Find where the given text appears and provide that cell's center as [x, y] coordinate. 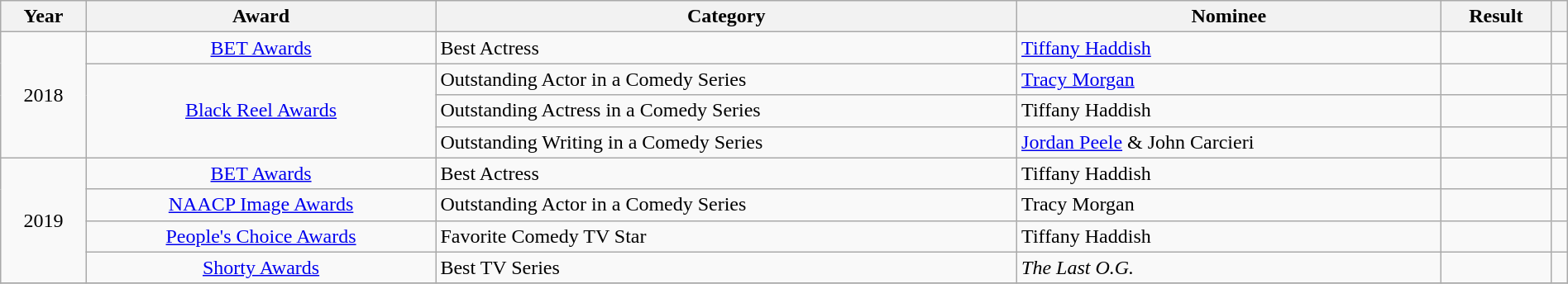
People's Choice Awards [261, 236]
NAACP Image Awards [261, 205]
The Last O.G. [1229, 267]
Award [261, 17]
2019 [44, 220]
Category [726, 17]
Favorite Comedy TV Star [726, 236]
Nominee [1229, 17]
Black Reel Awards [261, 111]
Outstanding Actress in a Comedy Series [726, 111]
Shorty Awards [261, 267]
Outstanding Writing in a Comedy Series [726, 142]
Result [1496, 17]
Year [44, 17]
Best TV Series [726, 267]
2018 [44, 95]
Jordan Peele & John Carcieri [1229, 142]
